Determine the (x, y) coordinate at the center of the cell enclosing the given text.  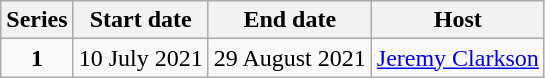
End date (290, 20)
10 July 2021 (140, 58)
Host (458, 20)
29 August 2021 (290, 58)
Series (37, 20)
Start date (140, 20)
Jeremy Clarkson (458, 58)
1 (37, 58)
